Pinpoint the cell where the given text exists, returning its [x, y] midpoint coordinate. 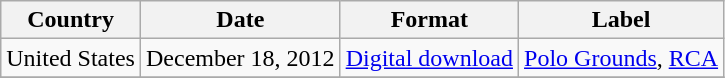
United States [71, 58]
Country [71, 20]
December 18, 2012 [240, 58]
Digital download [429, 58]
Format [429, 20]
Label [622, 20]
Date [240, 20]
Polo Grounds, RCA [622, 58]
